From the cell containing the given text, extract its center point as (X, Y) coordinate. 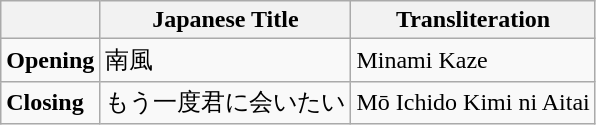
もう一度君に会いたい (226, 102)
Opening (50, 60)
Mō Ichido Kimi ni Aitai (473, 102)
Minami Kaze (473, 60)
Transliteration (473, 20)
Japanese Title (226, 20)
南風 (226, 60)
Closing (50, 102)
